Scan for the cell matching the given text and deliver its [x, y] coordinate at center. 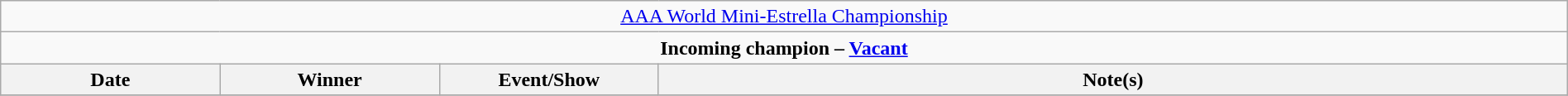
Event/Show [549, 79]
AAA World Mini-Estrella Championship [784, 17]
Winner [329, 79]
Date [111, 79]
Note(s) [1113, 79]
Incoming champion – Vacant [784, 48]
